Return the [x, y] coordinate for the center point of the cell that contains the specified text.  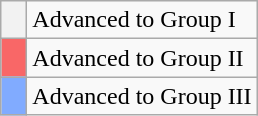
Advanced to Group II [142, 58]
Advanced to Group I [142, 20]
Advanced to Group III [142, 96]
